Output the [X, Y] coordinate of the center of the cell containing the given text.  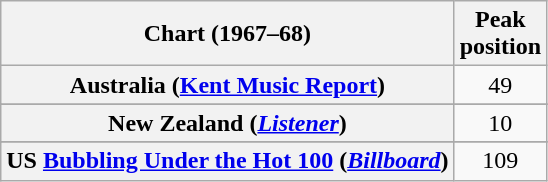
Peakposition [500, 34]
10 [500, 123]
Australia (Kent Music Report) [228, 85]
Chart (1967–68) [228, 34]
New Zealand (Listener) [228, 123]
US Bubbling Under the Hot 100 (Billboard) [228, 161]
49 [500, 85]
109 [500, 161]
